Identify which cell holds the provided text, then report its [X, Y] central coordinate. 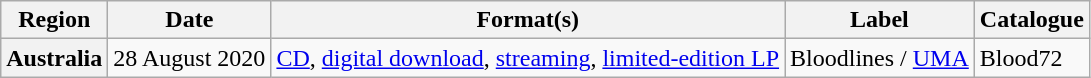
Blood72 [1032, 58]
Region [54, 20]
Date [190, 20]
Bloodlines / UMA [880, 58]
Label [880, 20]
Format(s) [528, 20]
Catalogue [1032, 20]
Australia [54, 58]
28 August 2020 [190, 58]
CD, digital download, streaming, limited-edition LP [528, 58]
